Identify which cell holds the provided text, then report its [X, Y] central coordinate. 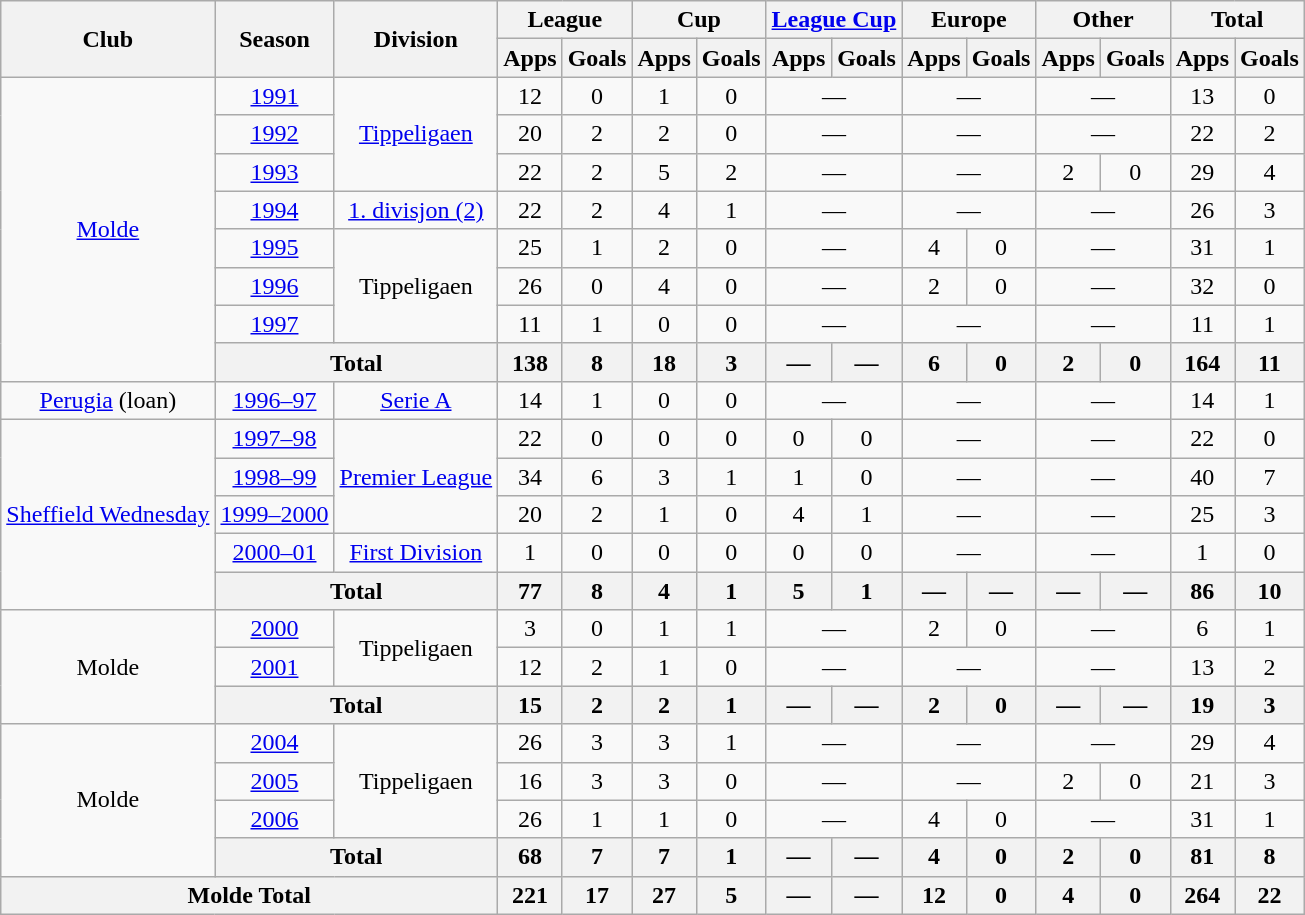
Club [108, 39]
86 [1202, 591]
77 [530, 591]
32 [1202, 286]
15 [530, 705]
27 [664, 895]
1991 [274, 96]
Serie A [416, 400]
2001 [274, 667]
1999–2000 [274, 515]
164 [1202, 362]
League [565, 20]
2006 [274, 819]
81 [1202, 857]
221 [530, 895]
2000–01 [274, 553]
1992 [274, 134]
1995 [274, 248]
Cup [699, 20]
34 [530, 477]
68 [530, 857]
1997 [274, 324]
League Cup [834, 20]
Season [274, 39]
Division [416, 39]
First Division [416, 553]
1994 [274, 210]
264 [1202, 895]
18 [664, 362]
Perugia (loan) [108, 400]
Premier League [416, 476]
1996 [274, 286]
Sheffield Wednesday [108, 514]
2000 [274, 629]
2004 [274, 743]
21 [1202, 781]
1. divisjon (2) [416, 210]
40 [1202, 477]
1997–98 [274, 438]
17 [597, 895]
138 [530, 362]
1998–99 [274, 477]
Other [1103, 20]
Molde Total [250, 895]
16 [530, 781]
10 [1270, 591]
Europe [969, 20]
1996–97 [274, 400]
19 [1202, 705]
1993 [274, 172]
2005 [274, 781]
